Detect which cell encompasses the target text, then output its [x, y] center coordinate. 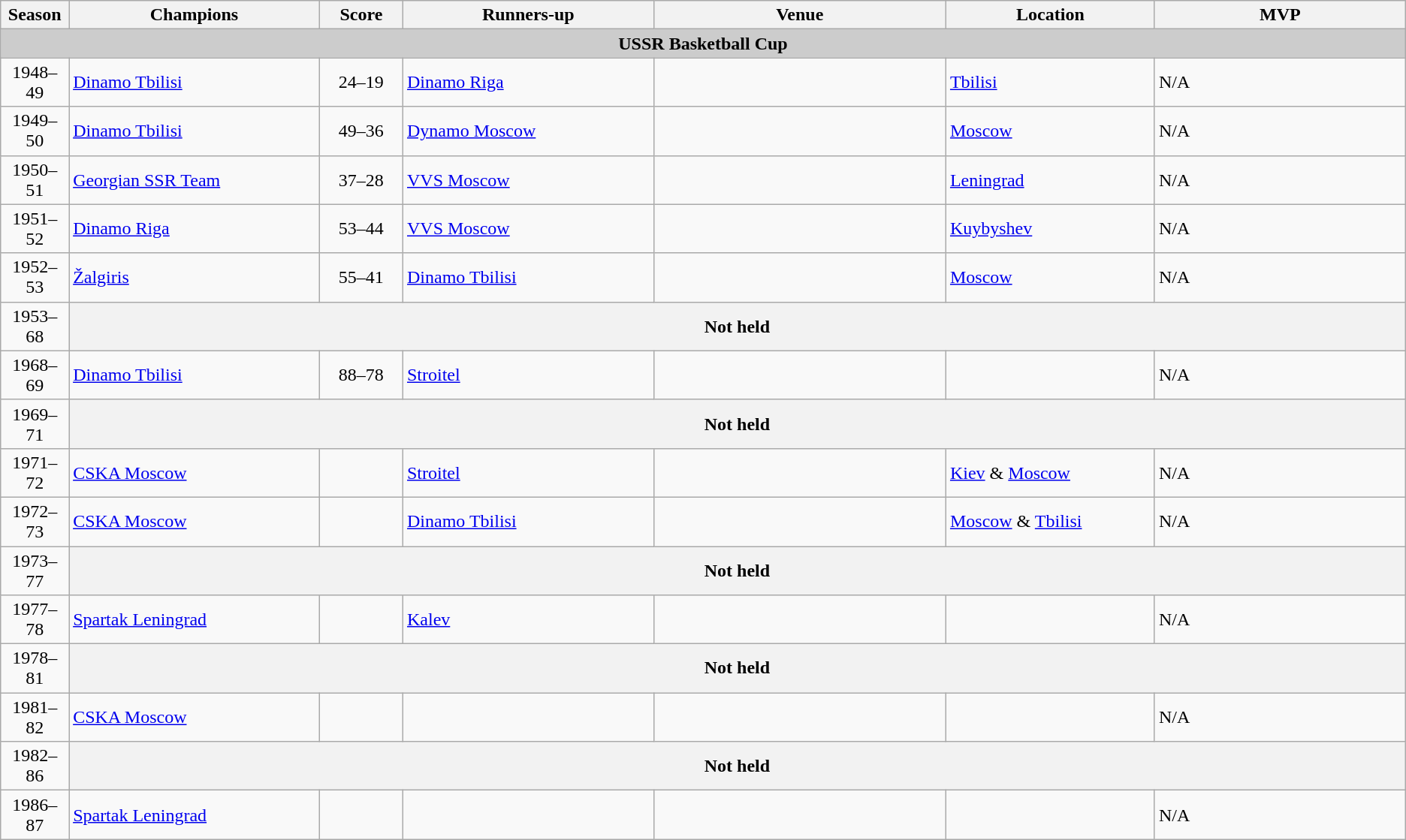
1969–71 [35, 423]
Žalgiris [195, 278]
1982–86 [35, 766]
1951–52 [35, 228]
Season [35, 15]
37–28 [361, 180]
1986–87 [35, 815]
1973–77 [35, 571]
1949–50 [35, 131]
Champions [195, 15]
1948–49 [35, 83]
USSR Basketball Cup [703, 44]
MVP [1280, 15]
Leningrad [1050, 180]
88–78 [361, 375]
Venue [799, 15]
1971–72 [35, 473]
Moscow & Tbilisi [1050, 521]
1978–81 [35, 668]
Score [361, 15]
Kalev [528, 620]
Location [1050, 15]
Dynamo Moscow [528, 131]
24–19 [361, 83]
1977–78 [35, 620]
53–44 [361, 228]
55–41 [361, 278]
1952–53 [35, 278]
Tbilisi [1050, 83]
1981–82 [35, 718]
Kiev & Moscow [1050, 473]
49–36 [361, 131]
1972–73 [35, 521]
1953–68 [35, 326]
1950–51 [35, 180]
Kuybyshev [1050, 228]
Georgian SSR Team [195, 180]
Runners-up [528, 15]
1968–69 [35, 375]
